Capture the cell that displays the provided text and extract its [x, y] central coordinate. 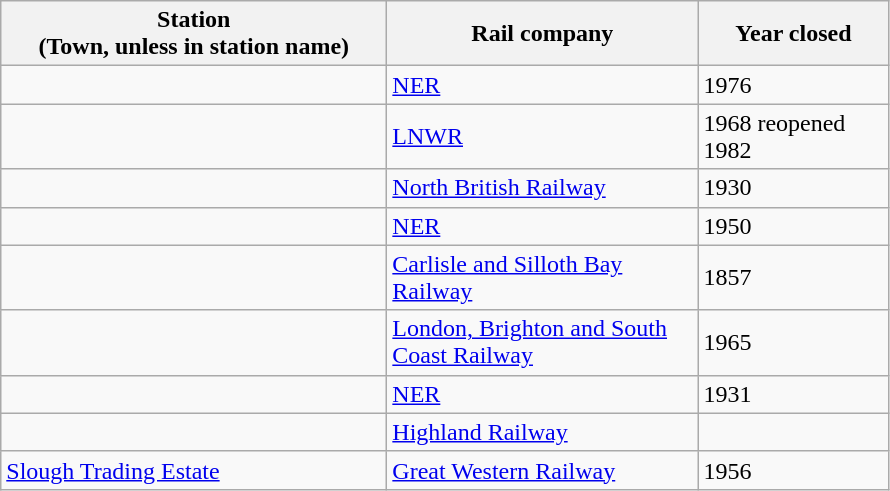
Station(Town, unless in station name) [194, 34]
Rail company [542, 34]
1857 [794, 278]
1950 [794, 226]
Carlisle and Silloth Bay Railway [542, 278]
1931 [794, 394]
1956 [794, 470]
LNWR [542, 136]
North British Railway [542, 188]
Great Western Railway [542, 470]
1968 reopened 1982 [794, 136]
Slough Trading Estate [194, 470]
1965 [794, 342]
Highland Railway [542, 432]
1930 [794, 188]
Year closed [794, 34]
1976 [794, 85]
London, Brighton and South Coast Railway [542, 342]
